Determine the (x, y) coordinate at the center of the cell enclosing the given text.  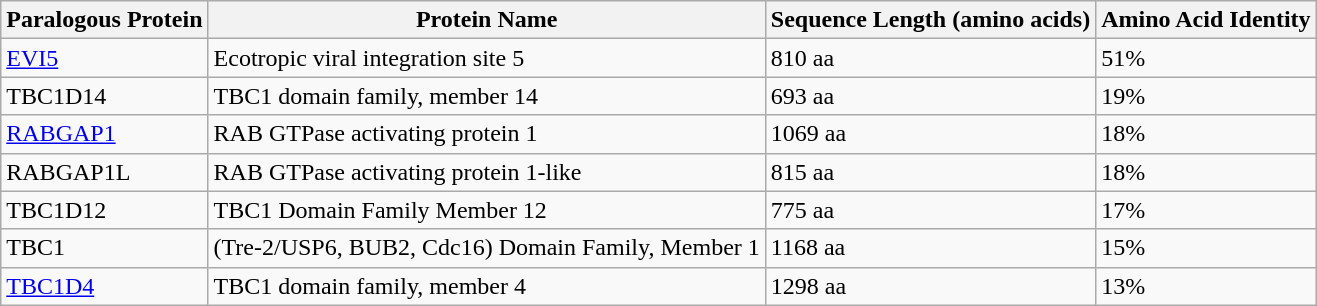
RABGAP1L (104, 172)
Sequence Length (amino acids) (930, 20)
(Tre-2/USP6, BUB2, Cdc16) Domain Family, Member 1 (486, 248)
Amino Acid Identity (1206, 20)
815 aa (930, 172)
TBC1D12 (104, 210)
810 aa (930, 58)
Ecotropic viral integration site 5 (486, 58)
1069 aa (930, 134)
TBC1 domain family, member 14 (486, 96)
Paralogous Protein (104, 20)
1298 aa (930, 286)
693 aa (930, 96)
RABGAP1 (104, 134)
TBC1D4 (104, 286)
TBC1 Domain Family Member 12 (486, 210)
EVI5 (104, 58)
TBC1 domain family, member 4 (486, 286)
17% (1206, 210)
15% (1206, 248)
TBC1 (104, 248)
TBC1D14 (104, 96)
51% (1206, 58)
19% (1206, 96)
RAB GTPase activating protein 1-like (486, 172)
1168 aa (930, 248)
775 aa (930, 210)
RAB GTPase activating protein 1 (486, 134)
Protein Name (486, 20)
13% (1206, 286)
